Search for the cell housing the specified text and yield its (x, y) center coordinate. 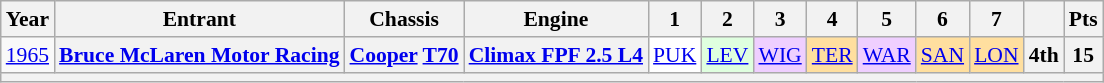
4 (832, 19)
TER (832, 55)
Engine (556, 19)
3 (780, 19)
6 (942, 19)
Entrant (199, 19)
Cooper T70 (404, 55)
5 (887, 19)
1 (674, 19)
PUK (674, 55)
Pts (1084, 19)
Bruce McLaren Motor Racing (199, 55)
WIG (780, 55)
4th (1044, 55)
WAR (887, 55)
Chassis (404, 19)
LEV (727, 55)
Climax FPF 2.5 L4 (556, 55)
LON (996, 55)
7 (996, 19)
2 (727, 19)
1965 (28, 55)
15 (1084, 55)
SAN (942, 55)
Year (28, 19)
